Identify which cell holds the provided text, then report its [X, Y] central coordinate. 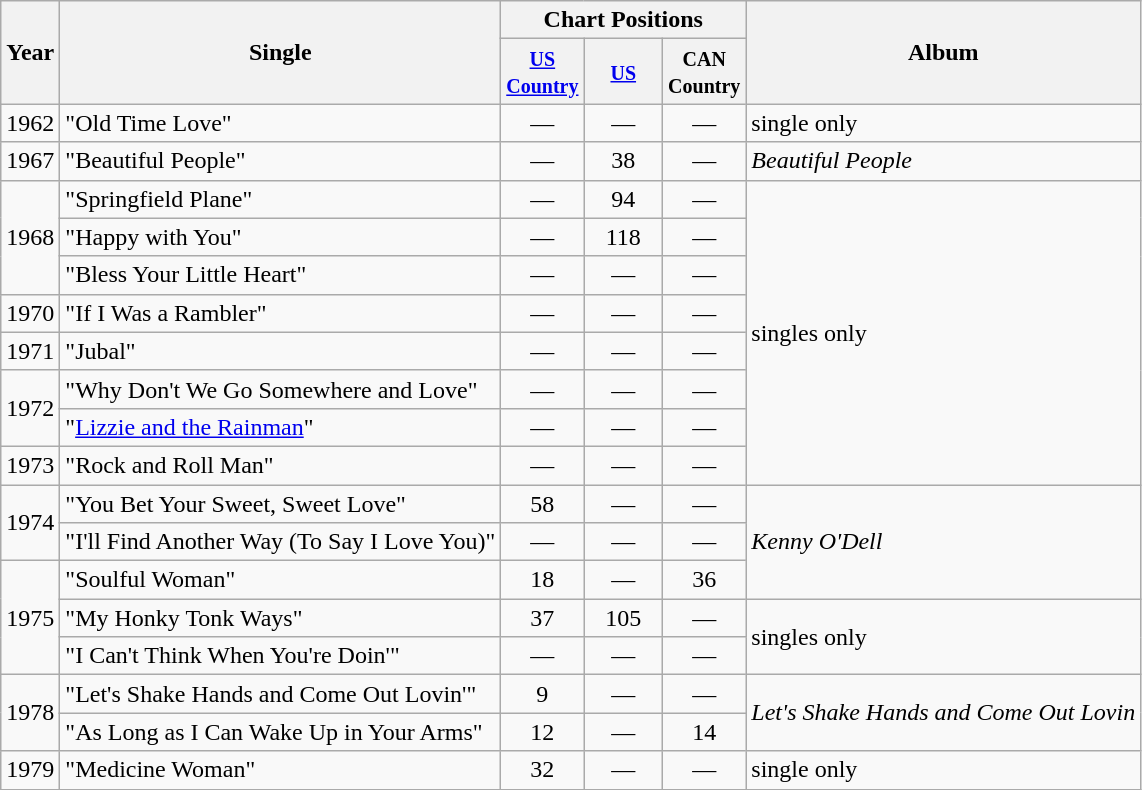
"You Bet Your Sweet, Sweet Love" [280, 503]
"Happy with You" [280, 237]
"I Can't Think When You're Doin'" [280, 656]
9 [542, 694]
"Medicine Woman" [280, 770]
"Rock and Roll Man" [280, 465]
"Jubal" [280, 351]
"Beautiful People" [280, 161]
1968 [30, 237]
12 [542, 732]
58 [542, 503]
105 [624, 618]
"As Long as I Can Wake Up in Your Arms" [280, 732]
37 [542, 618]
US [624, 72]
1979 [30, 770]
"Lizzie and the Rainman" [280, 427]
14 [704, 732]
1978 [30, 713]
"My Honky Tonk Ways" [280, 618]
US Country [542, 72]
94 [624, 199]
18 [542, 580]
"Soulful Woman" [280, 580]
Let's Shake Hands and Come Out Lovin [944, 713]
1962 [30, 123]
Single [280, 52]
"Springfield Plane" [280, 199]
38 [624, 161]
"If I Was a Rambler" [280, 313]
"I'll Find Another Way (To Say I Love You)" [280, 542]
1967 [30, 161]
32 [542, 770]
Year [30, 52]
1973 [30, 465]
CAN Country [704, 72]
Beautiful People [944, 161]
"Let's Shake Hands and Come Out Lovin'" [280, 694]
Album [944, 52]
118 [624, 237]
1975 [30, 618]
"Why Don't We Go Somewhere and Love" [280, 389]
"Bless Your Little Heart" [280, 275]
Kenny O'Dell [944, 541]
Chart Positions [624, 20]
36 [704, 580]
1971 [30, 351]
1972 [30, 408]
"Old Time Love" [280, 123]
1974 [30, 522]
1970 [30, 313]
